Provide the (X, Y) coordinate of the cell's center where the given text is located.  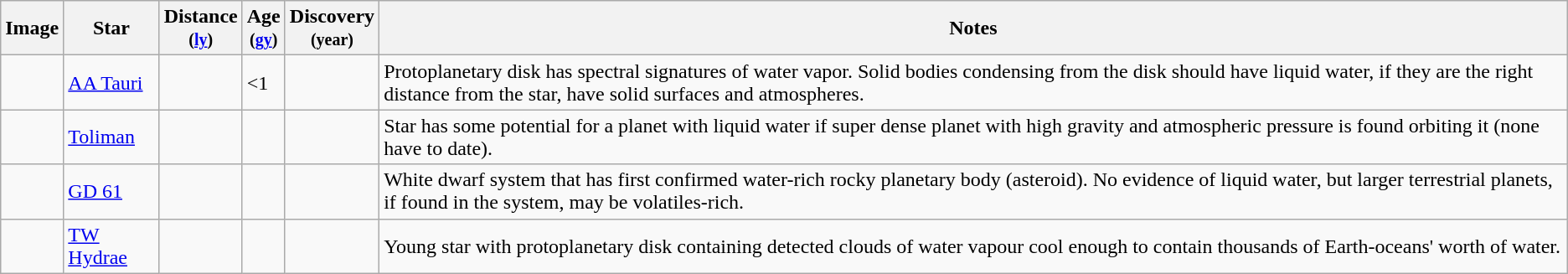
TW Hydrae (111, 246)
Toliman (111, 137)
AA Tauri (111, 82)
Notes (973, 28)
Star (111, 28)
Age(gy) (263, 28)
<1 (263, 82)
Image (32, 28)
GD 61 (111, 191)
Discovery(year) (332, 28)
Distance(ly) (201, 28)
Young star with protoplanetary disk containing detected clouds of water vapour cool enough to contain thousands of Earth-oceans' worth of water. (973, 246)
